Search for the cell housing the specified text and yield its [X, Y] center coordinate. 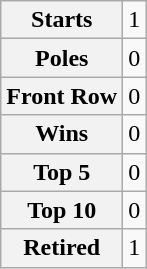
Retired [62, 248]
Front Row [62, 96]
Poles [62, 58]
Top 10 [62, 210]
Starts [62, 20]
Wins [62, 134]
Top 5 [62, 172]
